Search for the cell housing the specified text and yield its [X, Y] center coordinate. 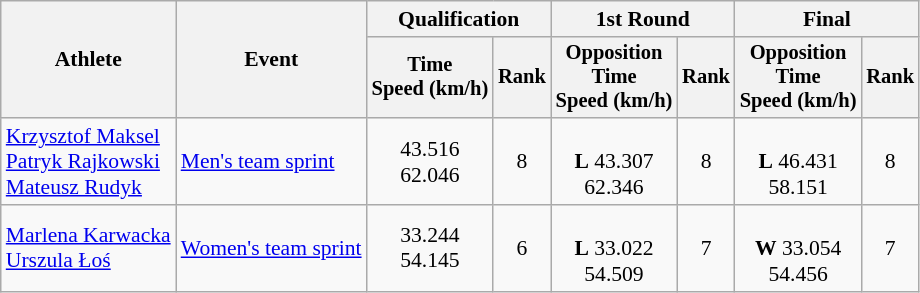
TimeSpeed (km/h) [430, 78]
L 46.43158.151 [798, 162]
Women's team sprint [272, 248]
1st Round [643, 19]
L 33.02254.509 [614, 248]
Event [272, 60]
33.24454.145 [430, 248]
6 [522, 248]
Athlete [88, 60]
W 33.05454.456 [798, 248]
Krzysztof MakselPatryk RajkowskiMateusz Rudyk [88, 162]
Final [827, 19]
43.51662.046 [430, 162]
Marlena KarwackaUrszula Łoś [88, 248]
Qualification [459, 19]
Men's team sprint [272, 162]
L 43.30762.346 [614, 162]
